For the text-containing cell, return its midpoint in (X, Y) coordinate format. 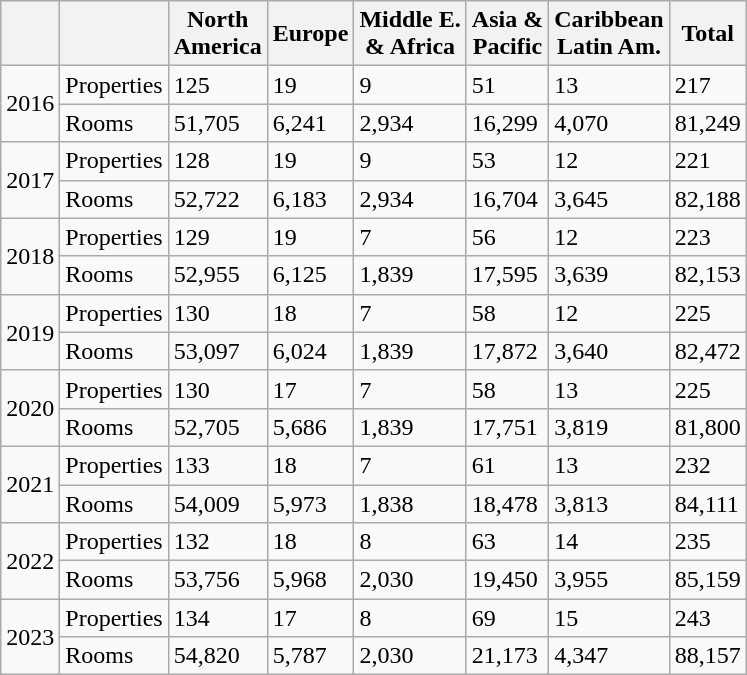
85,159 (708, 580)
19,450 (507, 580)
82,472 (708, 351)
Total (708, 34)
125 (218, 85)
134 (218, 618)
54,820 (218, 656)
5,686 (310, 427)
6,125 (310, 275)
82,188 (708, 199)
2016 (30, 104)
16,299 (507, 123)
2017 (30, 180)
235 (708, 542)
1,838 (410, 503)
3,819 (609, 427)
3,639 (609, 275)
2021 (30, 484)
2019 (30, 332)
132 (218, 542)
53 (507, 161)
53,756 (218, 580)
61 (507, 465)
129 (218, 237)
51,705 (218, 123)
3,955 (609, 580)
81,249 (708, 123)
3,813 (609, 503)
133 (218, 465)
6,183 (310, 199)
52,705 (218, 427)
2018 (30, 256)
Middle E.& Africa (410, 34)
5,787 (310, 656)
4,347 (609, 656)
6,024 (310, 351)
15 (609, 618)
52,955 (218, 275)
18,478 (507, 503)
232 (708, 465)
84,111 (708, 503)
5,973 (310, 503)
82,153 (708, 275)
223 (708, 237)
56 (507, 237)
21,173 (507, 656)
16,704 (507, 199)
88,157 (708, 656)
53,097 (218, 351)
17,751 (507, 427)
5,968 (310, 580)
128 (218, 161)
17,595 (507, 275)
Europe (310, 34)
2023 (30, 637)
63 (507, 542)
217 (708, 85)
CaribbeanLatin Am. (609, 34)
17,872 (507, 351)
243 (708, 618)
3,645 (609, 199)
51 (507, 85)
81,800 (708, 427)
Asia &Pacific (507, 34)
221 (708, 161)
2020 (30, 408)
14 (609, 542)
69 (507, 618)
3,640 (609, 351)
NorthAmerica (218, 34)
2022 (30, 561)
52,722 (218, 199)
4,070 (609, 123)
6,241 (310, 123)
54,009 (218, 503)
